Scan for the cell matching the given text and deliver its (X, Y) coordinate at center. 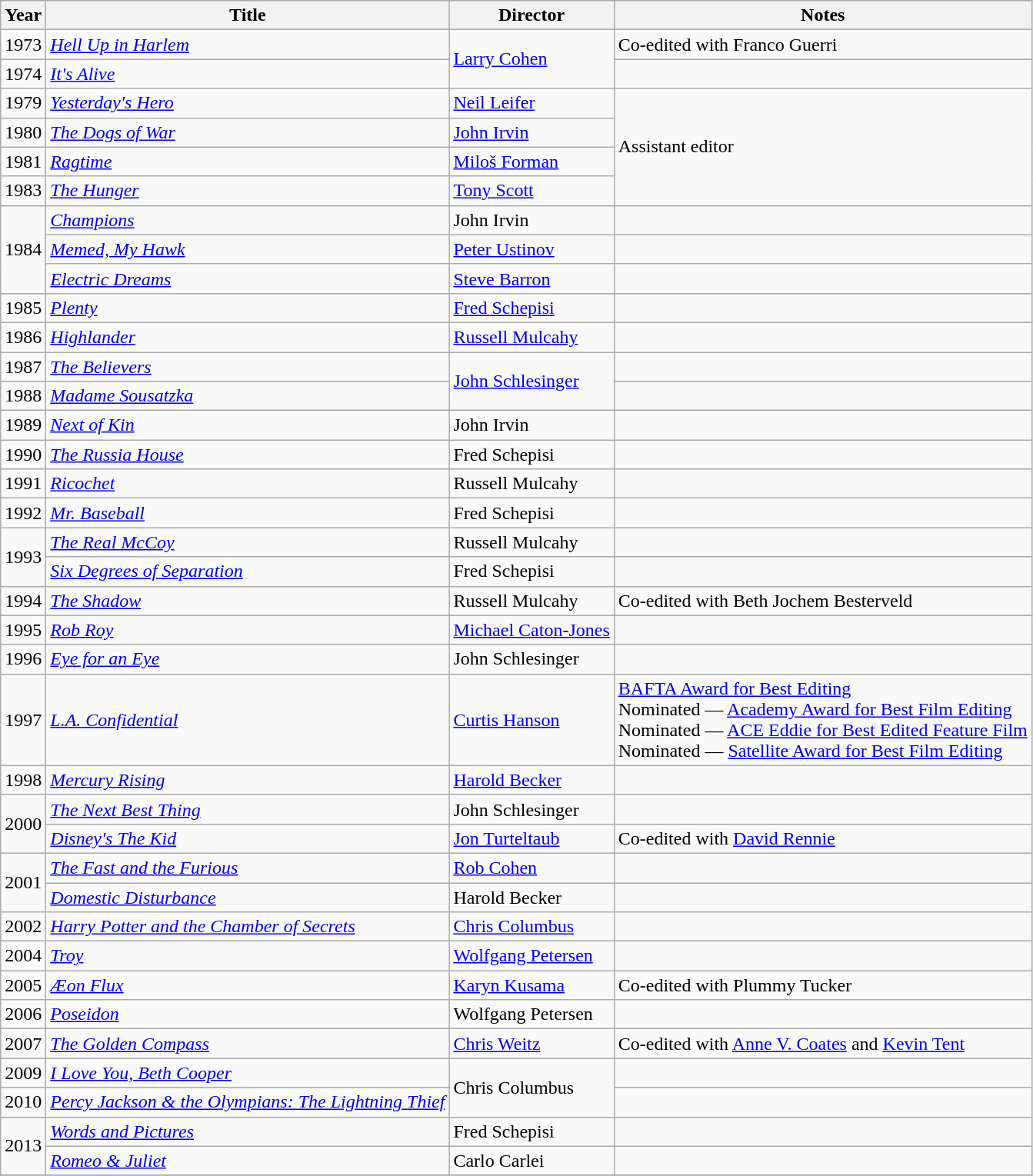
The Dogs of War (248, 132)
Electric Dreams (248, 278)
Co-edited with Anne V. Coates and Kevin Tent (823, 1044)
Co-edited with Plummy Tucker (823, 985)
1990 (23, 455)
Words and Pictures (248, 1131)
1998 (23, 780)
1993 (23, 557)
Memed, My Hawk (248, 249)
Steve Barron (531, 278)
1985 (23, 308)
I Love You, Beth Cooper (248, 1073)
1997 (23, 720)
The Golden Compass (248, 1044)
The Believers (248, 367)
The Real McCoy (248, 542)
2005 (23, 985)
Highlander (248, 337)
Title (248, 15)
Director (531, 15)
Miloš Forman (531, 162)
Larry Cohen (531, 59)
Co-edited with David Rennie (823, 838)
Eye for an Eye (248, 659)
1974 (23, 74)
Year (23, 15)
2010 (23, 1102)
Next of Kin (248, 425)
Tony Scott (531, 191)
The Shadow (248, 601)
2007 (23, 1044)
Ragtime (248, 162)
1988 (23, 396)
The Hunger (248, 191)
Madame Sousatzka (248, 396)
L.A. Confidential (248, 720)
Rob Cohen (531, 868)
Curtis Hanson (531, 720)
Michael Caton-Jones (531, 630)
1989 (23, 425)
Karyn Kusama (531, 985)
Mr. Baseball (248, 513)
2004 (23, 956)
Poseidon (248, 1014)
Rob Roy (248, 630)
1996 (23, 659)
Ricochet (248, 484)
The Fast and the Furious (248, 868)
2009 (23, 1073)
2006 (23, 1014)
Troy (248, 956)
Six Degrees of Separation (248, 571)
1973 (23, 45)
2013 (23, 1146)
It's Alive (248, 74)
Co-edited with Franco Guerri (823, 45)
Neil Leifer (531, 103)
1987 (23, 367)
Co-edited with Beth Jochem Besterveld (823, 601)
1979 (23, 103)
Disney's The Kid (248, 838)
Carlo Carlei (531, 1161)
1992 (23, 513)
Hell Up in Harlem (248, 45)
Æon Flux (248, 985)
Notes (823, 15)
Assistant editor (823, 147)
1984 (23, 249)
The Next Best Thing (248, 809)
2000 (23, 824)
Jon Turteltaub (531, 838)
Plenty (248, 308)
Mercury Rising (248, 780)
Chris Weitz (531, 1044)
The Russia House (248, 455)
Champions (248, 220)
Percy Jackson & the Olympians: The Lightning Thief (248, 1102)
Romeo & Juliet (248, 1161)
1980 (23, 132)
1994 (23, 601)
Domestic Disturbance (248, 898)
Harry Potter and the Chamber of Secrets (248, 927)
1986 (23, 337)
1995 (23, 630)
2001 (23, 882)
2002 (23, 927)
Yesterday's Hero (248, 103)
1981 (23, 162)
1983 (23, 191)
Peter Ustinov (531, 249)
1991 (23, 484)
